From the cell containing the given text, extract its center point as (X, Y) coordinate. 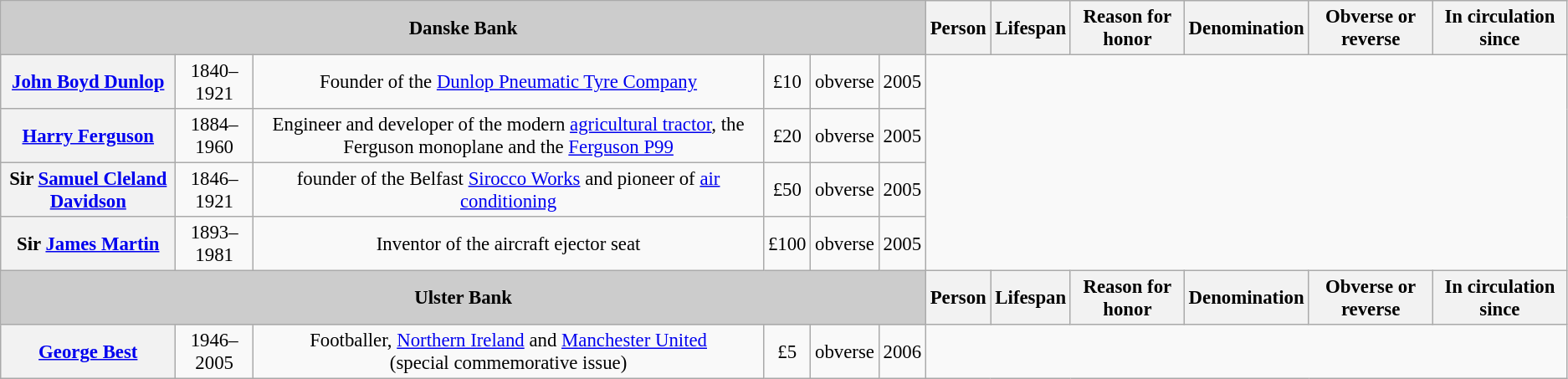
£100 (787, 244)
1840–1921 (214, 82)
Ulster Bank (464, 298)
Harry Ferguson (89, 136)
George Best (89, 351)
£10 (787, 82)
Danske Bank (464, 28)
1846–1921 (214, 191)
John Boyd Dunlop (89, 82)
Footballer, Northern Ireland and Manchester United (special commemorative issue) (509, 351)
founder of the Belfast Sirocco Works and pioneer of air conditioning (509, 191)
£20 (787, 136)
Founder of the Dunlop Pneumatic Tyre Company (509, 82)
£5 (787, 351)
1884–1960 (214, 136)
Sir Samuel Cleland Davidson (89, 191)
£50 (787, 191)
Engineer and developer of the modern agricultural tractor, the Ferguson monoplane and the Ferguson P99 (509, 136)
Inventor of the aircraft ejector seat (509, 244)
1946–2005 (214, 351)
1893–1981 (214, 244)
Sir James Martin (89, 244)
2006 (902, 351)
